Provide the (x, y) coordinate of the cell's center where the given text is located.  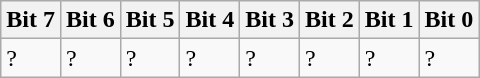
Bit 3 (270, 20)
Bit 6 (90, 20)
Bit 4 (210, 20)
Bit 5 (150, 20)
Bit 7 (31, 20)
Bit 1 (389, 20)
Bit 2 (329, 20)
Bit 0 (449, 20)
